For the text-containing cell, return its midpoint in (x, y) coordinate format. 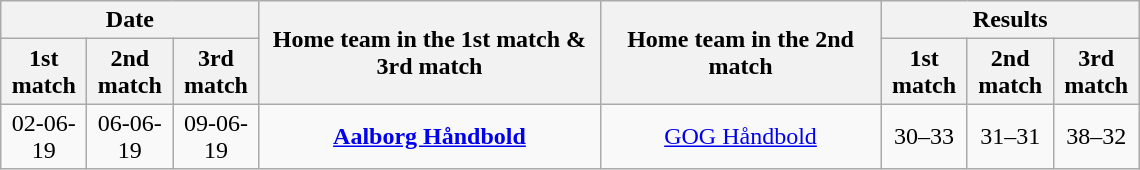
Home team in the 1st match & 3rd match (430, 52)
31–31 (1010, 136)
GOG Håndbold (740, 136)
Home team in the 2nd match (740, 52)
Aalborg Håndbold (430, 136)
Date (130, 20)
09-06-19 (216, 136)
02-06-19 (44, 136)
06-06-19 (130, 136)
30–33 (924, 136)
Results (1010, 20)
38–32 (1096, 136)
